Search for the cell housing the specified text and yield its (x, y) center coordinate. 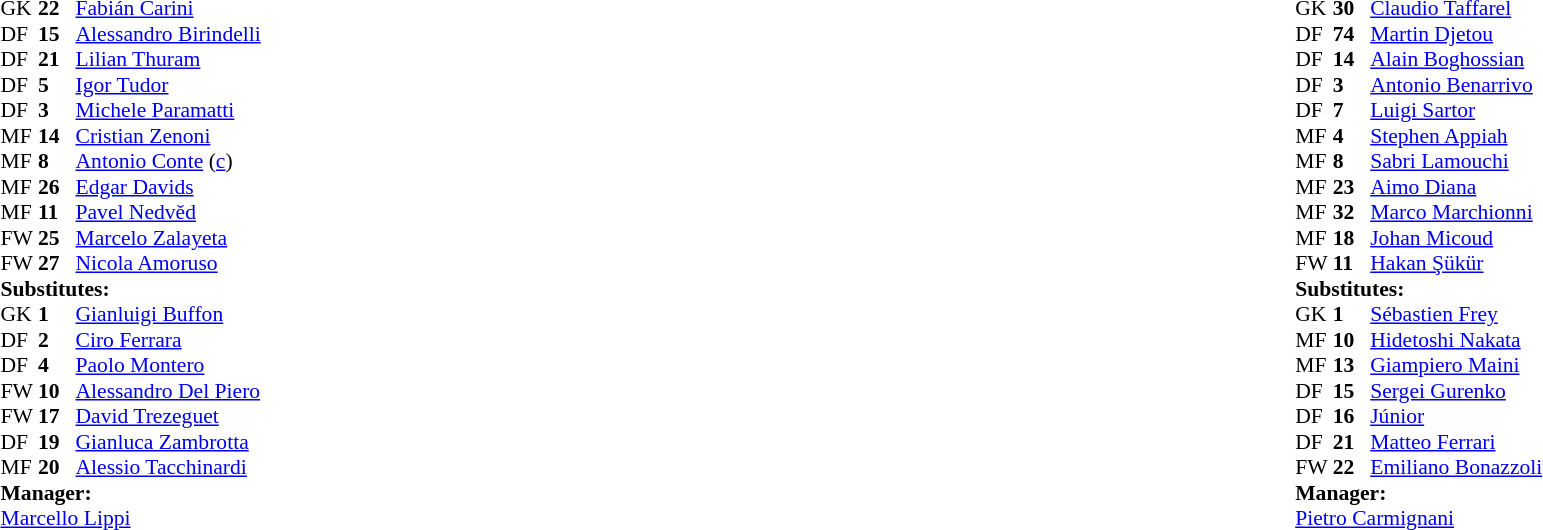
2 (57, 340)
Hakan Şükür (1456, 263)
Matteo Ferrari (1456, 442)
Martin Djetou (1456, 34)
26 (57, 187)
Aimo Diana (1456, 187)
Nicola Amoruso (168, 263)
Paolo Montero (168, 365)
Júnior (1456, 417)
Luigi Sartor (1456, 111)
7 (1352, 111)
5 (57, 85)
16 (1352, 417)
18 (1352, 238)
Pavel Nedvěd (168, 213)
25 (57, 238)
Antonio Benarrivo (1456, 85)
Hidetoshi Nakata (1456, 340)
Gianluca Zambrotta (168, 442)
Johan Micoud (1456, 238)
17 (57, 417)
13 (1352, 365)
22 (1352, 467)
Marco Marchionni (1456, 213)
Giampiero Maini (1456, 365)
Sergei Gurenko (1456, 391)
Michele Paramatti (168, 111)
Marcelo Zalayeta (168, 238)
19 (57, 442)
Sébastien Frey (1456, 315)
Alessandro Birindelli (168, 34)
32 (1352, 213)
Cristian Zenoni (168, 136)
Alessio Tacchinardi (168, 467)
Alain Boghossian (1456, 59)
Gianluigi Buffon (168, 315)
Alessandro Del Piero (168, 391)
Igor Tudor (168, 85)
Stephen Appiah (1456, 136)
74 (1352, 34)
Antonio Conte (c) (168, 161)
Ciro Ferrara (168, 340)
23 (1352, 187)
20 (57, 467)
27 (57, 263)
David Trezeguet (168, 417)
Edgar Davids (168, 187)
Sabri Lamouchi (1456, 161)
Lilian Thuram (168, 59)
Emiliano Bonazzoli (1456, 467)
